Provide the (x, y) coordinate of the cell's center where the given text is located.  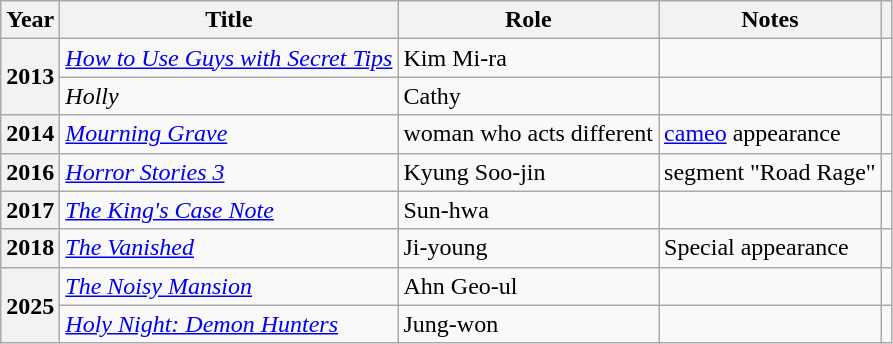
The King's Case Note (229, 210)
2018 (30, 248)
The Vanished (229, 248)
Title (229, 20)
segment "Road Rage" (770, 172)
woman who acts different (528, 134)
2016 (30, 172)
How to Use Guys with Secret Tips (229, 58)
Kyung Soo-jin (528, 172)
Kim Mi-ra (528, 58)
Cathy (528, 96)
Jung-won (528, 324)
Ji-young (528, 248)
Mourning Grave (229, 134)
2014 (30, 134)
2025 (30, 305)
Notes (770, 20)
2017 (30, 210)
Special appearance (770, 248)
Holy Night: Demon Hunters (229, 324)
2013 (30, 77)
Holly (229, 96)
The Noisy Mansion (229, 286)
Ahn Geo-ul (528, 286)
Year (30, 20)
Horror Stories 3 (229, 172)
Role (528, 20)
cameo appearance (770, 134)
Sun-hwa (528, 210)
